Scan for the cell matching the given text and deliver its [X, Y] coordinate at center. 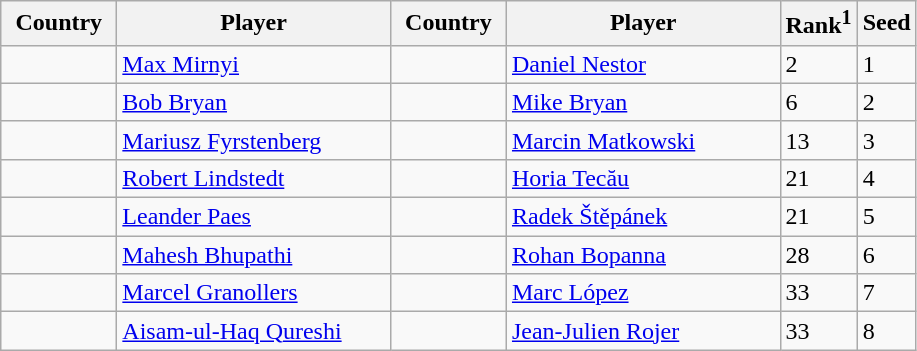
Horia Tecău [643, 178]
4 [886, 178]
Mahesh Bhupathi [254, 255]
Aisam-ul-Haq Qureshi [254, 331]
Robert Lindstedt [254, 178]
Leander Paes [254, 217]
8 [886, 331]
Bob Bryan [254, 102]
1 [886, 64]
Max Mirnyi [254, 64]
Mariusz Fyrstenberg [254, 140]
Rohan Bopanna [643, 255]
Radek Štěpánek [643, 217]
Marc López [643, 293]
Marcin Matkowski [643, 140]
Rank1 [818, 24]
28 [818, 255]
Marcel Granollers [254, 293]
3 [886, 140]
Mike Bryan [643, 102]
Daniel Nestor [643, 64]
Seed [886, 24]
13 [818, 140]
5 [886, 217]
7 [886, 293]
Jean-Julien Rojer [643, 331]
